Pinpoint the cell where the given text exists, returning its [X, Y] midpoint coordinate. 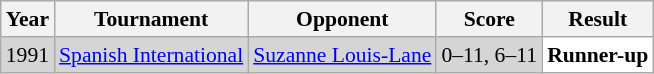
Runner-up [598, 55]
Result [598, 19]
Spanish International [151, 55]
1991 [28, 55]
Opponent [342, 19]
0–11, 6–11 [489, 55]
Year [28, 19]
Suzanne Louis-Lane [342, 55]
Score [489, 19]
Tournament [151, 19]
